Capture the cell that displays the provided text and extract its [X, Y] central coordinate. 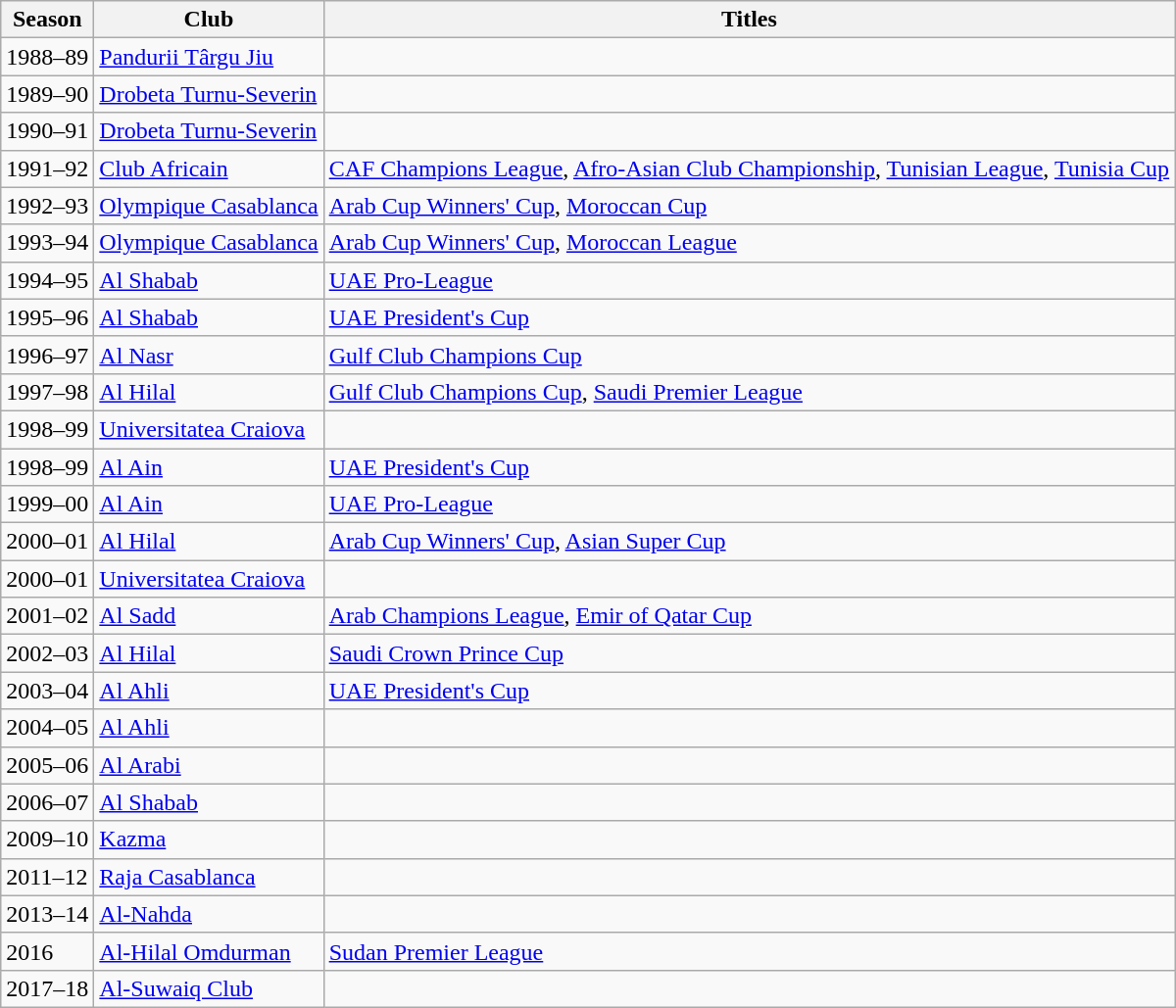
2016 [47, 951]
Al Arabi [209, 765]
Saudi Crown Prince Cup [749, 653]
2003–04 [47, 691]
1999–00 [47, 504]
2005–06 [47, 765]
Arab Champions League, Emir of Qatar Cup [749, 616]
1991–92 [47, 168]
Gulf Club Champions Cup, Saudi Premier League [749, 392]
1992–93 [47, 206]
1989–90 [47, 94]
2004–05 [47, 728]
CAF Champions League, Afro-Asian Club Championship, Tunisian League, Tunisia Cup [749, 168]
1993–94 [47, 243]
Arab Cup Winners' Cup, Moroccan League [749, 243]
2013–14 [47, 914]
1990–91 [47, 131]
Al-Suwaiq Club [209, 988]
1995–96 [47, 317]
2017–18 [47, 988]
Club [209, 20]
1996–97 [47, 355]
2002–03 [47, 653]
1994–95 [47, 280]
2006–07 [47, 802]
1988–89 [47, 57]
Club Africain [209, 168]
Al Sadd [209, 616]
Raja Casablanca [209, 877]
Arab Cup Winners' Cup, Moroccan Cup [749, 206]
Arab Cup Winners' Cup, Asian Super Cup [749, 542]
2001–02 [47, 616]
Season [47, 20]
Titles [749, 20]
Sudan Premier League [749, 951]
Al Nasr [209, 355]
2009–10 [47, 840]
Gulf Club Champions Cup [749, 355]
Pandurii Târgu Jiu [209, 57]
Al-Nahda [209, 914]
Al-Hilal Omdurman [209, 951]
2011–12 [47, 877]
1997–98 [47, 392]
Kazma [209, 840]
